Provide the [X, Y] coordinate of the cell's center where the given text is located.  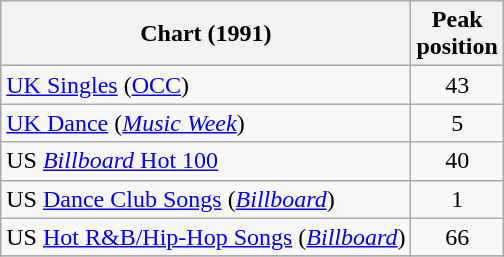
UK Dance (Music Week) [206, 123]
US Dance Club Songs (Billboard) [206, 199]
UK Singles (OCC) [206, 85]
43 [457, 85]
1 [457, 199]
40 [457, 161]
US Hot R&B/Hip-Hop Songs (Billboard) [206, 237]
66 [457, 237]
US Billboard Hot 100 [206, 161]
Chart (1991) [206, 34]
5 [457, 123]
Peakposition [457, 34]
